From the cell containing the given text, extract its center point as [x, y] coordinate. 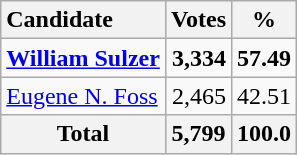
100.0 [264, 134]
Votes [198, 20]
5,799 [198, 134]
Candidate [84, 20]
Eugene N. Foss [84, 96]
2,465 [198, 96]
57.49 [264, 58]
Total [84, 134]
William Sulzer [84, 58]
% [264, 20]
42.51 [264, 96]
3,334 [198, 58]
